Return [x, y] of the center of cell containing provided text 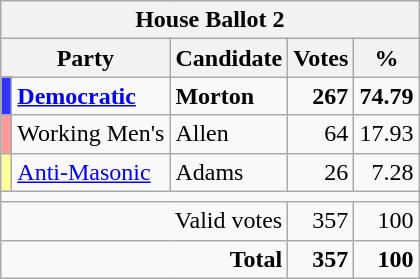
Total [144, 259]
House Ballot 2 [210, 20]
Valid votes [144, 221]
7.28 [386, 172]
Allen [229, 134]
64 [321, 134]
26 [321, 172]
17.93 [386, 134]
74.79 [386, 96]
Party [86, 58]
% [386, 58]
Adams [229, 172]
267 [321, 96]
Democratic [91, 96]
Votes [321, 58]
Working Men's [91, 134]
Morton [229, 96]
Anti-Masonic [91, 172]
Candidate [229, 58]
